Return the (X, Y) coordinate for the center point of the cell that contains the specified text.  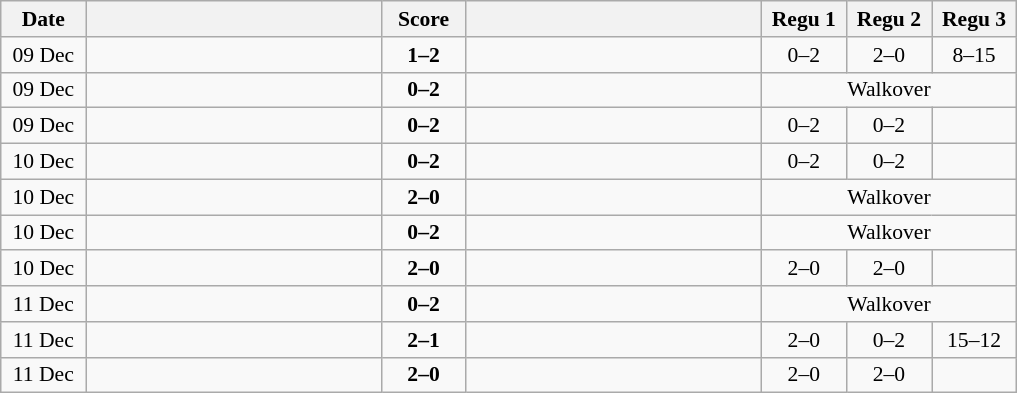
1–2 (424, 55)
Regu 3 (974, 19)
Regu 2 (888, 19)
8–15 (974, 55)
15–12 (974, 340)
Regu 1 (804, 19)
Score (424, 19)
2–1 (424, 340)
Date (44, 19)
